Return (x, y) of the center of cell containing provided text 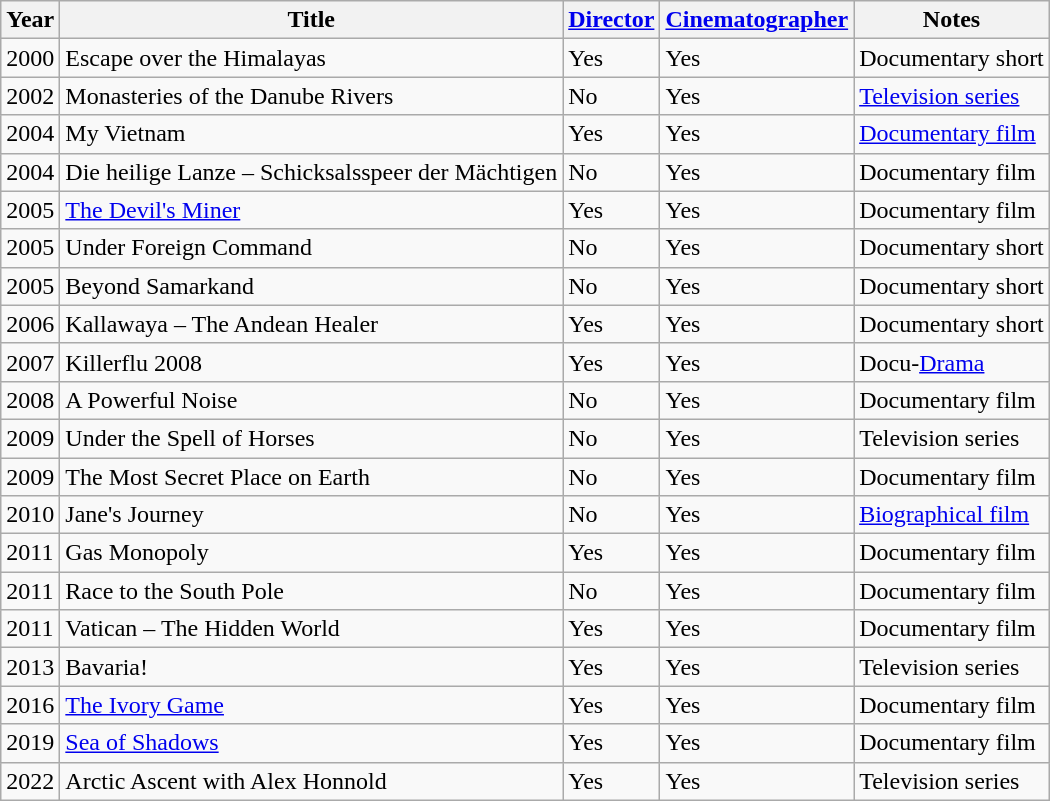
Biographical film (952, 515)
My Vietnam (312, 134)
2000 (30, 58)
The Most Secret Place on Earth (312, 477)
Vatican – The Hidden World (312, 629)
Notes (952, 20)
Die heilige Lanze – Schicksalsspeer der Mächtigen (312, 172)
Killerflu 2008 (312, 362)
Race to the South Pole (312, 591)
2008 (30, 400)
The Devil's Miner (312, 210)
2022 (30, 781)
Director (612, 20)
Jane's Journey (312, 515)
Gas Monopoly (312, 553)
Under the Spell of Horses (312, 438)
Escape over the Himalayas (312, 58)
2002 (30, 96)
2019 (30, 743)
Title (312, 20)
Beyond Samarkand (312, 286)
2010 (30, 515)
Under Foreign Command (312, 248)
Docu-Drama (952, 362)
Arctic Ascent with Alex Honnold (312, 781)
Monasteries of the Danube Rivers (312, 96)
2013 (30, 667)
2016 (30, 705)
Cinematographer (757, 20)
2006 (30, 324)
Sea of Shadows (312, 743)
Kallawaya – The Andean Healer (312, 324)
The Ivory Game (312, 705)
Bavaria! (312, 667)
2007 (30, 362)
A Powerful Noise (312, 400)
Year (30, 20)
